From the cell containing the given text, extract its center point as [X, Y] coordinate. 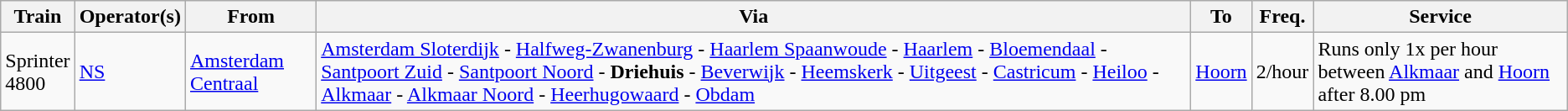
NS [130, 71]
Service [1441, 17]
Runs only 1x per hour between Alkmaar and Hoorn after 8.00 pm [1441, 71]
2/hour [1282, 71]
Sprinter4800 [38, 71]
From [250, 17]
Operator(s) [130, 17]
Train [38, 17]
Amsterdam Centraal [250, 71]
Hoorn [1221, 71]
Freq. [1282, 17]
To [1221, 17]
Via [754, 17]
